Identify which cell holds the provided text, then report its [X, Y] central coordinate. 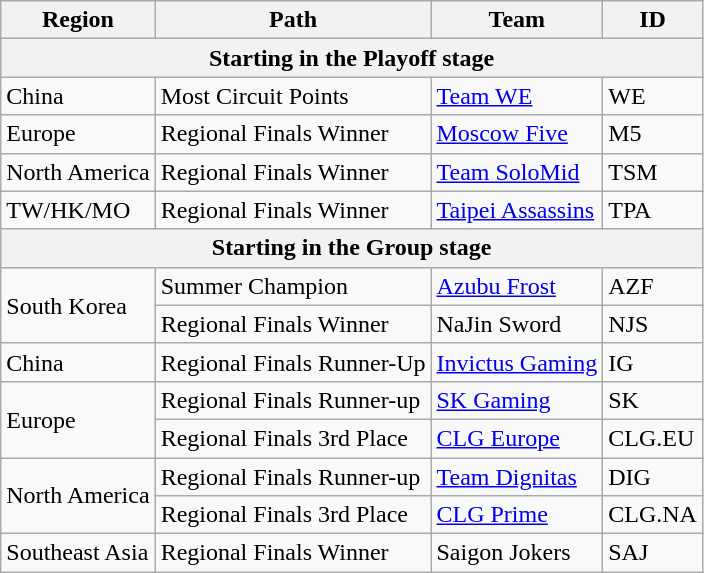
Invictus Gaming [517, 362]
SK [653, 400]
TSM [653, 172]
Region [78, 20]
Starting in the Playoff stage [352, 58]
NJS [653, 324]
Taipei Assassins [517, 210]
ID [653, 20]
Path [293, 20]
M5 [653, 134]
CLG.NA [653, 515]
SAJ [653, 553]
IG [653, 362]
AZF [653, 286]
Azubu Frost [517, 286]
WE [653, 96]
CLG Europe [517, 438]
NaJin Sword [517, 324]
Moscow Five [517, 134]
CLG.EU [653, 438]
Team Dignitas [517, 477]
Most Circuit Points [293, 96]
TW/HK/MO [78, 210]
TPA [653, 210]
Regional Finals Runner-Up [293, 362]
South Korea [78, 305]
Team SoloMid [517, 172]
Team [517, 20]
CLG Prime [517, 515]
Starting in the Group stage [352, 248]
DIG [653, 477]
Southeast Asia [78, 553]
Team WE [517, 96]
SK Gaming [517, 400]
Summer Champion [293, 286]
Saigon Jokers [517, 553]
